Output the [X, Y] coordinate of the center of the cell containing the given text.  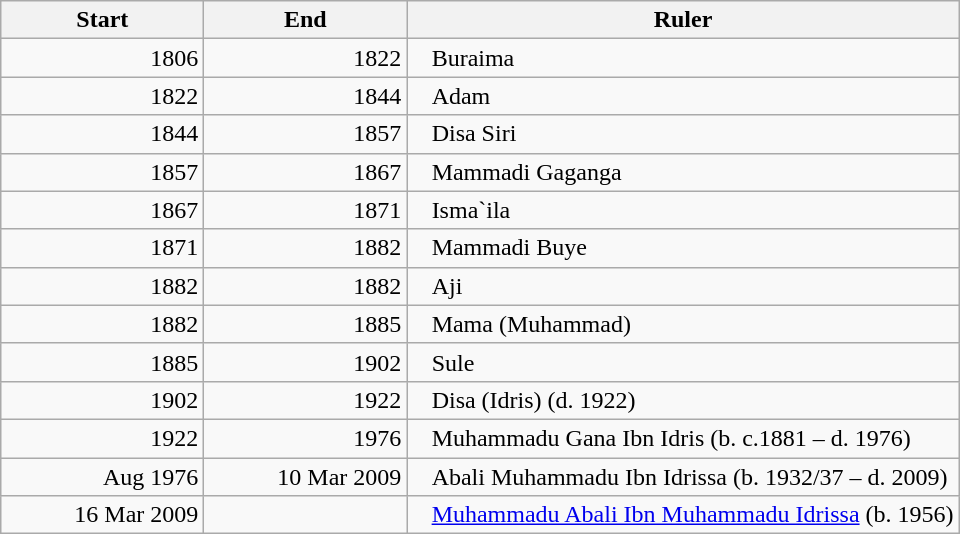
Buraima [683, 58]
Abali Muhammadu Ibn Idrissa (b. 1932/37 – d. 2009) [683, 477]
16 Mar 2009 [102, 515]
1976 [306, 438]
Ruler [683, 20]
Aji [683, 286]
End [306, 20]
1806 [102, 58]
Aug 1976 [102, 477]
Adam [683, 96]
Muhammadu Gana Ibn Idris (b. c.1881 – d. 1976) [683, 438]
Isma`ila [683, 210]
10 Mar 2009 [306, 477]
Disa Siri [683, 134]
Sule [683, 362]
Disa (Idris) (d. 1922) [683, 400]
Start [102, 20]
Muhammadu Abali Ibn Muhammadu Idrissa (b. 1956) [683, 515]
Mammadi Buye [683, 248]
Mama (Muhammad) [683, 324]
Mammadi Gaganga [683, 172]
